Output the (X, Y) coordinate of the center of the cell containing the given text.  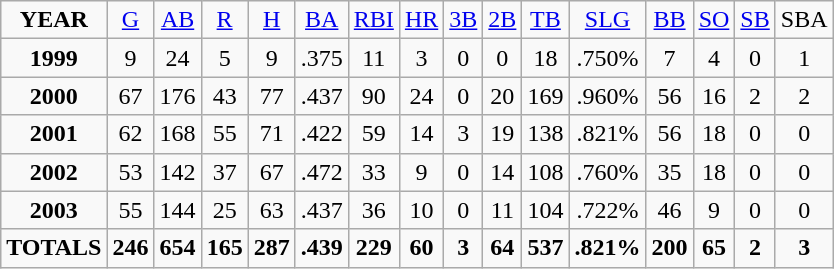
169 (546, 96)
35 (670, 172)
138 (546, 134)
TOTALS (54, 248)
176 (178, 96)
20 (502, 96)
64 (502, 248)
33 (374, 172)
37 (224, 172)
.375 (322, 58)
G (130, 20)
2001 (54, 134)
229 (374, 248)
RBI (374, 20)
7 (670, 58)
H (272, 20)
62 (130, 134)
16 (714, 96)
3B (464, 20)
25 (224, 210)
60 (421, 248)
R (224, 20)
TB (546, 20)
77 (272, 96)
BB (670, 20)
5 (224, 58)
.422 (322, 134)
537 (546, 248)
65 (714, 248)
2B (502, 20)
2000 (54, 96)
.439 (322, 248)
SO (714, 20)
BA (322, 20)
.472 (322, 172)
.960% (608, 96)
104 (546, 210)
36 (374, 210)
2002 (54, 172)
.722% (608, 210)
90 (374, 96)
SLG (608, 20)
HR (421, 20)
SBA (804, 20)
168 (178, 134)
59 (374, 134)
71 (272, 134)
108 (546, 172)
4 (714, 58)
63 (272, 210)
AB (178, 20)
2003 (54, 210)
200 (670, 248)
654 (178, 248)
.750% (608, 58)
165 (224, 248)
10 (421, 210)
142 (178, 172)
19 (502, 134)
1999 (54, 58)
53 (130, 172)
YEAR (54, 20)
.760% (608, 172)
1 (804, 58)
SB (755, 20)
246 (130, 248)
144 (178, 210)
287 (272, 248)
43 (224, 96)
46 (670, 210)
